Provide the [X, Y] coordinate of the cell's center where the given text is located.  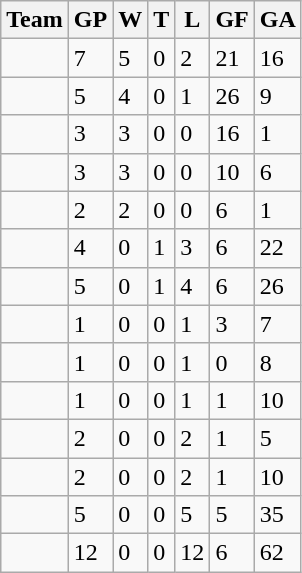
T [162, 20]
GA [278, 20]
L [192, 20]
GF [232, 20]
21 [232, 58]
62 [278, 553]
W [130, 20]
Team [35, 20]
35 [278, 515]
22 [278, 248]
GP [90, 20]
9 [278, 96]
8 [278, 362]
